Identify which cell holds the provided text, then report its (x, y) central coordinate. 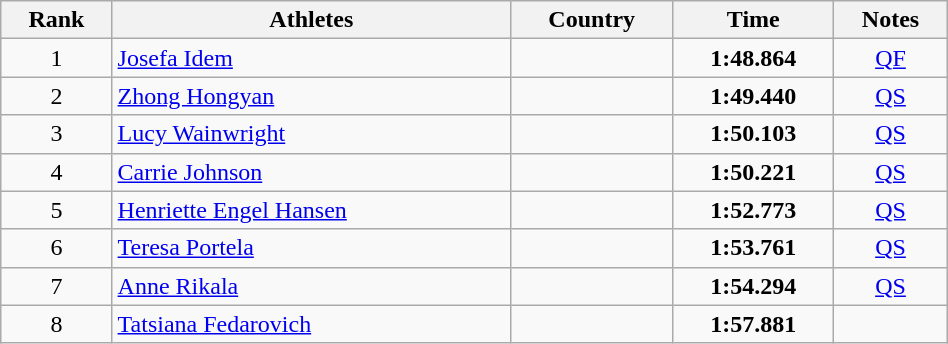
4 (56, 172)
Henriette Engel Hansen (312, 210)
QF (890, 58)
Zhong Hongyan (312, 96)
1:50.103 (754, 134)
1:57.881 (754, 324)
2 (56, 96)
Notes (890, 20)
Athletes (312, 20)
Time (754, 20)
7 (56, 286)
8 (56, 324)
1:48.864 (754, 58)
1:49.440 (754, 96)
1 (56, 58)
Lucy Wainwright (312, 134)
5 (56, 210)
Tatsiana Fedarovich (312, 324)
Teresa Portela (312, 248)
1:52.773 (754, 210)
6 (56, 248)
Country (592, 20)
1:50.221 (754, 172)
1:53.761 (754, 248)
Rank (56, 20)
Josefa Idem (312, 58)
Carrie Johnson (312, 172)
3 (56, 134)
1:54.294 (754, 286)
Anne Rikala (312, 286)
